Pinpoint the cell where the given text exists, returning its [X, Y] midpoint coordinate. 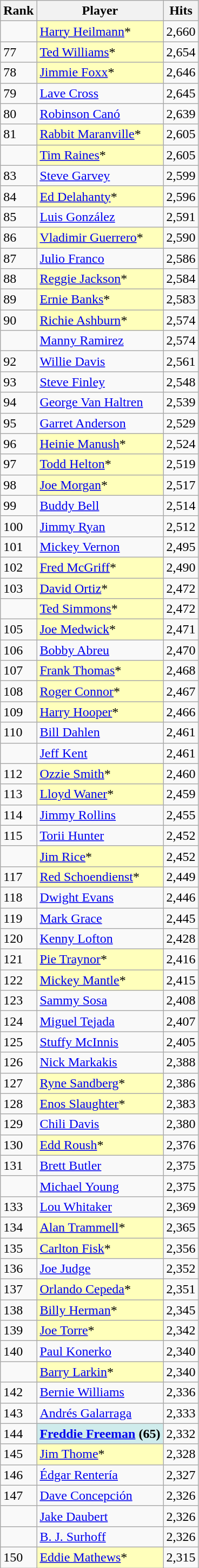
2,356 [181, 1248]
101 [18, 547]
2,416 [181, 960]
Pie Traynor* [100, 960]
2,408 [181, 1001]
120 [18, 939]
2,380 [181, 1124]
144 [18, 1434]
Jimmy Ryan [100, 526]
2,415 [181, 980]
Lave Cross [100, 93]
Kenny Lofton [100, 939]
2,407 [181, 1021]
117 [18, 877]
2,345 [181, 1310]
Bernie Williams [100, 1392]
147 [18, 1495]
2,639 [181, 114]
110 [18, 733]
2,654 [181, 52]
Harry Hooper* [100, 712]
2,529 [181, 423]
Nick Markakis [100, 1062]
135 [18, 1248]
2,646 [181, 73]
124 [18, 1021]
90 [18, 320]
87 [18, 258]
131 [18, 1165]
2,468 [181, 671]
2,369 [181, 1207]
Carlton Fisk* [100, 1248]
Steve Finley [100, 382]
85 [18, 217]
2,383 [181, 1104]
Enos Slaughter* [100, 1104]
105 [18, 630]
2,584 [181, 279]
2,428 [181, 939]
128 [18, 1104]
Julio Franco [100, 258]
93 [18, 382]
Ryne Sandberg* [100, 1083]
Jimmie Foxx* [100, 73]
2,342 [181, 1331]
80 [18, 114]
78 [18, 73]
83 [18, 176]
2,405 [181, 1042]
Edd Roush* [100, 1145]
2,586 [181, 258]
2,561 [181, 361]
Manny Ramirez [100, 341]
103 [18, 588]
Orlando Cepeda* [100, 1290]
119 [18, 918]
113 [18, 794]
Reggie Jackson* [100, 279]
2,388 [181, 1062]
2,471 [181, 630]
Jim Thome* [100, 1454]
140 [18, 1351]
Torii Hunter [100, 835]
137 [18, 1290]
2,466 [181, 712]
130 [18, 1145]
Dwight Evans [100, 897]
Michael Young [100, 1186]
122 [18, 980]
Lloyd Waner* [100, 794]
Fred McGriff* [100, 567]
2,352 [181, 1269]
Ted Simmons* [100, 609]
136 [18, 1269]
Frank Thomas* [100, 671]
118 [18, 897]
115 [18, 835]
107 [18, 671]
Joe Judge [100, 1269]
133 [18, 1207]
Richie Ashburn* [100, 320]
2,315 [181, 1557]
Bobby Abreu [100, 650]
108 [18, 691]
Miguel Tejada [100, 1021]
112 [18, 774]
2,490 [181, 567]
Hits [181, 11]
97 [18, 464]
Joe Morgan* [100, 485]
129 [18, 1124]
89 [18, 300]
88 [18, 279]
Todd Helton* [100, 464]
143 [18, 1413]
142 [18, 1392]
2,495 [181, 547]
Mark Grace [100, 918]
2,519 [181, 464]
2,596 [181, 196]
95 [18, 423]
Brett Butler [100, 1165]
126 [18, 1062]
2,517 [181, 485]
Jimmy Rollins [100, 815]
Jake Daubert [100, 1516]
2,446 [181, 897]
84 [18, 196]
Lou Whitaker [100, 1207]
2,449 [181, 877]
127 [18, 1083]
Mickey Mantle* [100, 980]
99 [18, 506]
100 [18, 526]
Ozzie Smith* [100, 774]
Harry Heilmann* [100, 31]
134 [18, 1227]
Sammy Sosa [100, 1001]
77 [18, 52]
138 [18, 1310]
David Ortiz* [100, 588]
121 [18, 960]
106 [18, 650]
109 [18, 712]
2,591 [181, 217]
Tim Raines* [100, 155]
2,548 [181, 382]
2,460 [181, 774]
Joe Medwick* [100, 630]
86 [18, 237]
139 [18, 1331]
2,583 [181, 300]
2,660 [181, 31]
Freddie Freeman (65) [100, 1434]
Roger Connor* [100, 691]
2,332 [181, 1434]
2,512 [181, 526]
Robinson Canó [100, 114]
Ernie Banks* [100, 300]
Luis González [100, 217]
2,386 [181, 1083]
146 [18, 1475]
114 [18, 815]
150 [18, 1557]
Buddy Bell [100, 506]
Ed Delahanty* [100, 196]
2,590 [181, 237]
2,599 [181, 176]
2,327 [181, 1475]
Andrés Galarraga [100, 1413]
Jim Rice* [100, 856]
Steve Garvey [100, 176]
92 [18, 361]
81 [18, 134]
Stuffy McInnis [100, 1042]
Vladimir Guerrero* [100, 237]
Red Schoendienst* [100, 877]
Mickey Vernon [100, 547]
Jeff Kent [100, 753]
123 [18, 1001]
2,328 [181, 1454]
96 [18, 444]
George Van Haltren [100, 403]
2,455 [181, 815]
Eddie Mathews* [100, 1557]
Chili Davis [100, 1124]
Billy Herman* [100, 1310]
2,470 [181, 650]
102 [18, 567]
Garret Anderson [100, 423]
Joe Torre* [100, 1331]
Ted Williams* [100, 52]
Rabbit Maranville* [100, 134]
Heinie Manush* [100, 444]
Dave Concepción [100, 1495]
Barry Larkin* [100, 1372]
Édgar Rentería [100, 1475]
2,351 [181, 1290]
2,376 [181, 1145]
2,336 [181, 1392]
B. J. Surhoff [100, 1537]
94 [18, 403]
Bill Dahlen [100, 733]
Paul Konerko [100, 1351]
Alan Trammell* [100, 1227]
125 [18, 1042]
145 [18, 1454]
2,467 [181, 691]
2,524 [181, 444]
79 [18, 93]
2,459 [181, 794]
2,365 [181, 1227]
2,445 [181, 918]
2,514 [181, 506]
Willie Davis [100, 361]
98 [18, 485]
2,645 [181, 93]
2,539 [181, 403]
Rank [18, 11]
2,333 [181, 1413]
Player [100, 11]
